Provide the [x, y] coordinate of the cell's center where the given text is located.  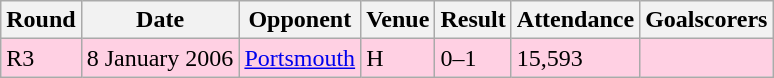
Attendance [575, 20]
Opponent [300, 20]
Venue [398, 20]
0–1 [473, 58]
Goalscorers [706, 20]
15,593 [575, 58]
Portsmouth [300, 58]
R3 [41, 58]
Round [41, 20]
Result [473, 20]
Date [160, 20]
H [398, 58]
8 January 2006 [160, 58]
